Extract the [X, Y] coordinate from the center of the cell holding the provided text.  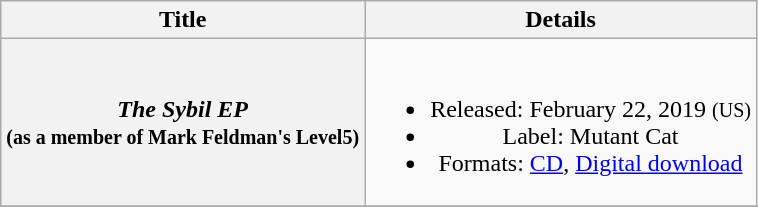
Details [561, 20]
Title [183, 20]
Released: February 22, 2019 (US)Label: Mutant CatFormats: CD, Digital download [561, 122]
The Sybil EP(as a member of Mark Feldman's Level5) [183, 122]
